Extract the (x, y) coordinate from the center of the cell holding the provided text.  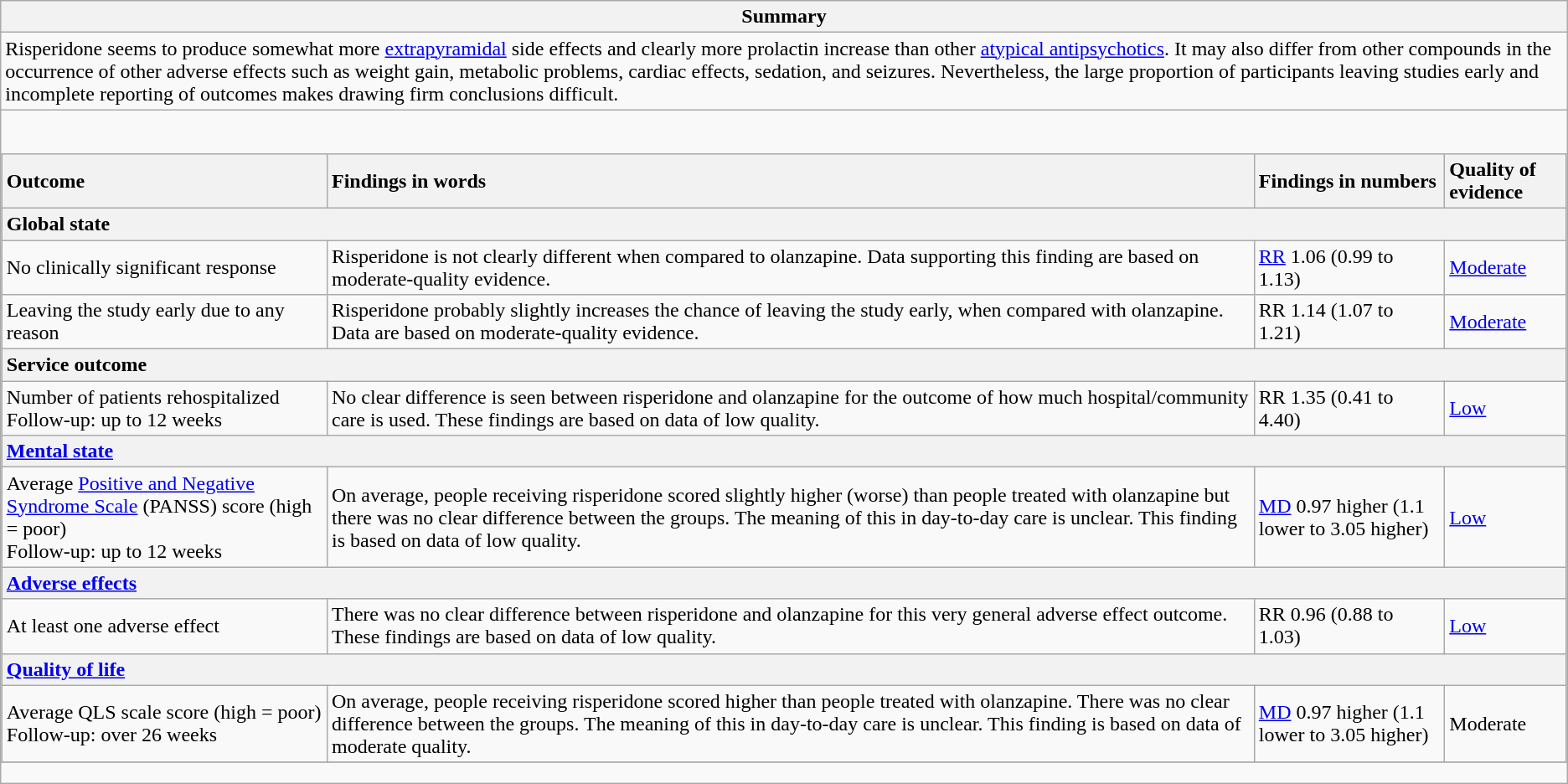
Global state (784, 224)
Service outcome (784, 365)
RR 0.96 (0.88 to 1.03) (1349, 627)
Findings in words (791, 181)
Quality of life (784, 669)
Risperidone is not clearly different when compared to olanzapine. Data supporting this finding are based on moderate-quality evidence. (791, 266)
Outcome (164, 181)
RR 1.06 (0.99 to 1.13) (1349, 266)
No clinically significant response (164, 266)
Summary (784, 17)
RR 1.14 (1.07 to 1.21) (1349, 322)
Quality of evidence (1506, 181)
Average QLS scale score (high = poor)Follow-up: over 26 weeks (164, 724)
Mental state (784, 451)
RR 1.35 (0.41 to 4.40) (1349, 409)
Findings in numbers (1349, 181)
Leaving the study early due to any reason (164, 322)
Average Positive and Negative Syndrome Scale (PANSS) score (high = poor)Follow-up: up to 12 weeks (164, 518)
Adverse effects (784, 583)
Number of patients rehospitalizedFollow-up: up to 12 weeks (164, 409)
At least one adverse effect (164, 627)
